Pinpoint the cell where the given text exists, returning its [X, Y] midpoint coordinate. 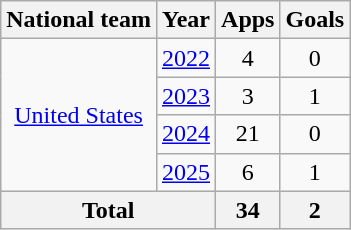
National team [79, 20]
4 [248, 58]
2 [315, 210]
Total [108, 210]
2022 [186, 58]
21 [248, 134]
3 [248, 96]
Year [186, 20]
2024 [186, 134]
United States [79, 115]
2025 [186, 172]
2023 [186, 96]
Goals [315, 20]
Apps [248, 20]
34 [248, 210]
6 [248, 172]
